Detect which cell encompasses the target text, then output its (x, y) center coordinate. 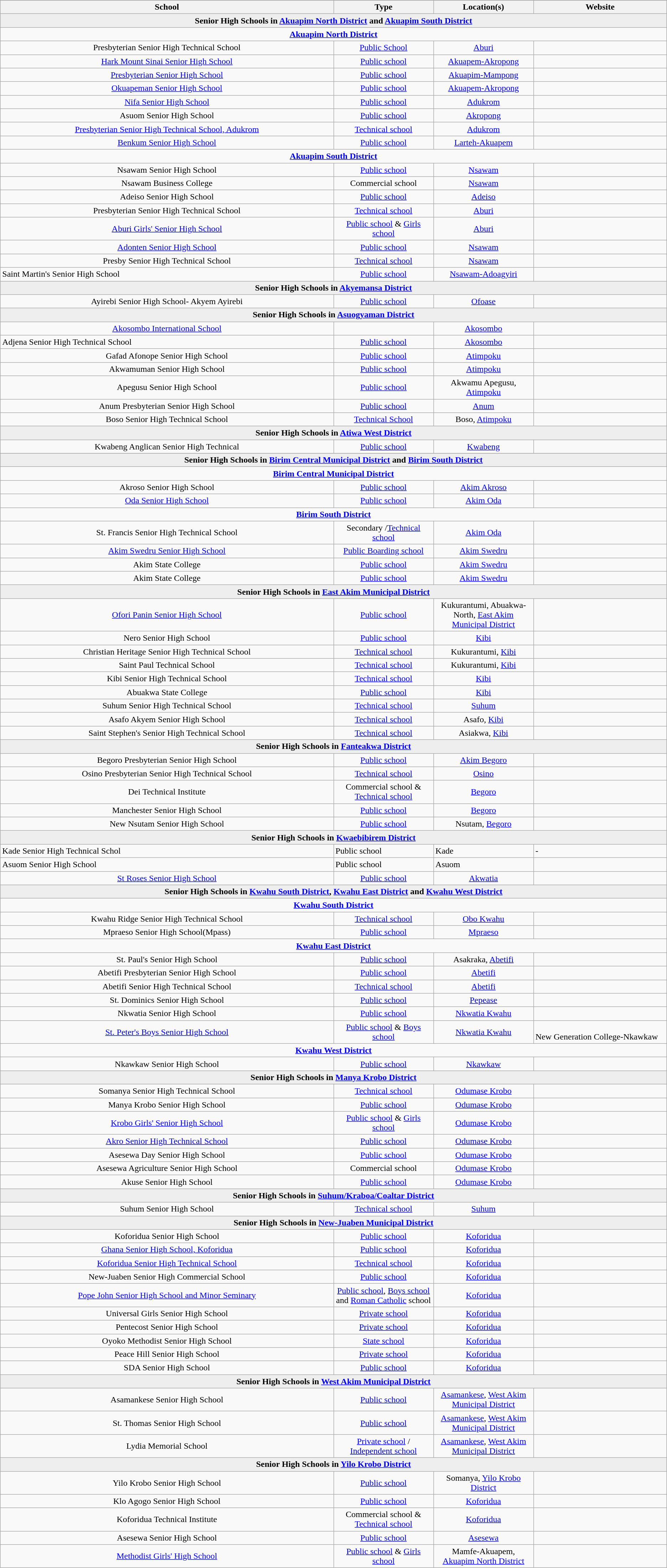
Mamfe-Akuapem, Akuapim North District (484, 1556)
Akim Akroso (484, 487)
Suhum Senior High Technical School (167, 706)
- (600, 851)
SDA Senior High School (167, 1368)
Klo Agogo Senior High School (167, 1501)
Ofori Panin Senior High School (167, 615)
Asesewa Day Senior High School (167, 1155)
Boso Senior High Technical School (167, 420)
St. Thomas Senior High School (167, 1423)
Somanya, Yilo Krobo District (484, 1483)
Peace Hill Senior High School (167, 1354)
Pentecost Senior High School (167, 1327)
Abetifi Presbyterian Senior High School (167, 973)
Nkwatia Senior High School (167, 1014)
St. Dominics Senior High School (167, 1000)
Senior High Schools in Atiwa West District (333, 433)
Akwamuman Senior High School (167, 369)
Asafo Akyem Senior High School (167, 719)
Adeiso (484, 197)
Adeiso Senior High School (167, 197)
Secondary /Technical school (383, 533)
Presbyterian Senior High School (167, 75)
Methodist Girls' High School (167, 1556)
Osino (484, 773)
Kwahu West District (333, 1050)
Kade (484, 851)
Asesewa Senior High School (167, 1538)
Dei Technical Institute (167, 792)
Benkum Senior High School (167, 142)
St. Paul's Senior High School (167, 959)
Saint Paul Technical School (167, 665)
Kwabeng (484, 447)
Akropong (484, 115)
Kwahu South District (333, 905)
New Generation College-Nkawkaw (600, 1032)
Christian Heritage Senior High Technical School (167, 651)
Lydia Memorial School (167, 1446)
Boso, Atimpoku (484, 420)
Kukurantumi, Abuakwa-North, East Akim Municipal District (484, 615)
Senior High Schools in Yilo Krobo District (333, 1464)
Mpraeso (484, 932)
New-Juaben Senior High Commercial School (167, 1277)
Obo Kwahu (484, 919)
Senior High Schools in New-Juaben Municipal District (333, 1223)
Akuapim South District (333, 156)
Aburi Girls' Senior High School (167, 229)
Anum Presbyterian Senior High School (167, 406)
St. Peter's Boys Senior High School (167, 1032)
Osino Presbyterian Senior High Technical School (167, 773)
Manchester Senior High School (167, 810)
Technical School (383, 420)
Apegusu Senior High School (167, 387)
Nkawkaw Senior High School (167, 1064)
Larteh-Akuapem (484, 142)
Senior High Schools in Akuapim North District and Akuapim South District (333, 21)
Anum (484, 406)
Public Boarding school (383, 551)
Akuapim-Mampong (484, 75)
Akuapim North District (333, 34)
Type (383, 7)
Akroso Senior High School (167, 487)
Gafad Afonope Senior High School (167, 355)
Senior High Schools in Kwahu South District, Kwahu East District and Kwahu West District (333, 892)
Senior High Schools in Akyemansa District (333, 288)
Asesewa Agriculture Senior High School (167, 1168)
Nsawam Business College (167, 183)
Nsawam-Adoagyiri (484, 274)
Asuom (484, 864)
Asamankese Senior High School (167, 1400)
Nsawam Senior High School (167, 170)
Kade Senior High Technical Schol (167, 851)
Senior High Schools in East Akim Municipal District (333, 592)
Oyoko Methodist Senior High School (167, 1341)
Asafo, Kibi (484, 719)
Pope John Senior High School and Minor Seminary (167, 1295)
Begoro Presbyterian Senior High School (167, 760)
Akwatia (484, 878)
St. Francis Senior High Technical School (167, 533)
Suhum Senior High School (167, 1209)
Ayirebi Senior High School- Akyem Ayirebi (167, 301)
Senior High Schools in Birim Central Municipal District and Birim South District (333, 460)
Asesewa (484, 1538)
Adjena Senior High Technical School (167, 342)
Mpraeso Senior High School(Mpass) (167, 932)
Hark Mount Sinai Senior High School (167, 61)
Koforidua Senior High School (167, 1236)
Senior High Schools in Suhum/Kraboa/Coaltar District (333, 1195)
Senior High Schools in Kwaebibirem District (333, 837)
Presbyterian Senior High Technical School, Adukrom (167, 129)
Senior High Schools in West Akim Municipal District (333, 1381)
Senior High Schools in Fanteakwa District (333, 746)
Kibi Senior High Technical School (167, 679)
Nero Senior High School (167, 638)
Private school / Independent school (383, 1446)
Senior High Schools in Manya Krobo District (333, 1077)
Abuakwa State College (167, 692)
Public School (383, 48)
Asiakwa, Kibi (484, 733)
Asakraka, Abetifi (484, 959)
Manya Krobo Senior High School (167, 1104)
Akim Begoro (484, 760)
Nsutam, Begoro (484, 824)
Koforidua Senior High Technical School (167, 1263)
Birim Central Municipal District (333, 474)
Ofoase (484, 301)
Nkawkaw (484, 1064)
New Nsutam Senior High School (167, 824)
Akosombo International School (167, 328)
Saint Martin's Senior High School (167, 274)
Nifa Senior High School (167, 102)
School (167, 7)
State school (383, 1341)
St Roses Senior High School (167, 878)
Akuse Senior High School (167, 1182)
Akwamu Apegusu, Atimpoku (484, 387)
Public school & Boys school (383, 1032)
Akim Swedru Senior High School (167, 551)
Senior High Schools in Asuogyaman District (333, 315)
Kwabeng Anglican Senior High Technical (167, 447)
Pepease (484, 1000)
Birim South District (333, 514)
Saint Stephen's Senior High Technical School (167, 733)
Krobo Girls' Senior High School (167, 1123)
Somanya Senior High Technical School (167, 1091)
Akro Senior High Technical School (167, 1141)
Yilo Krobo Senior High School (167, 1483)
Presby Senior High Technical School (167, 261)
Location(s) (484, 7)
Kwahu Ridge Senior High Technical School (167, 919)
Ghana Senior High School, Koforidua (167, 1250)
Universal Girls Senior High School (167, 1313)
Website (600, 7)
Koforidua Technical Institute (167, 1519)
Public school, Boys school and Roman Catholic school (383, 1295)
Abetifi Senior High Technical School (167, 986)
Kwahu East District (333, 946)
Adonten Senior High School (167, 247)
Oda Senior High School (167, 501)
Okuapeman Senior High School (167, 88)
